Capture the cell that displays the provided text and extract its (X, Y) central coordinate. 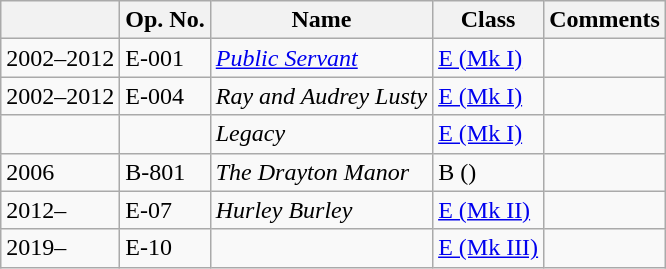
E-07 (165, 210)
E (Mk III) (488, 248)
E (Mk II) (488, 210)
B-801 (165, 172)
E-001 (165, 58)
2019– (60, 248)
Comments (605, 20)
2012– (60, 210)
Class (488, 20)
E-10 (165, 248)
Op. No. (165, 20)
Public Servant (321, 58)
Name (321, 20)
Ray and Audrey Lusty (321, 96)
Hurley Burley (321, 210)
2006 (60, 172)
The Drayton Manor (321, 172)
E-004 (165, 96)
Legacy (321, 134)
B () (488, 172)
